Locate the cell with the specified text and output its [x, y] center coordinate. 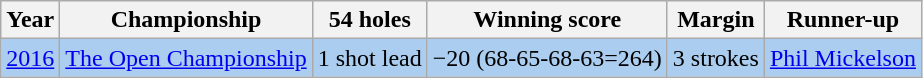
Winning score [547, 20]
54 holes [370, 20]
Year [30, 20]
Championship [186, 20]
Phil Mickelson [842, 58]
3 strokes [716, 58]
Runner-up [842, 20]
The Open Championship [186, 58]
2016 [30, 58]
1 shot lead [370, 58]
Margin [716, 20]
−20 (68-65-68-63=264) [547, 58]
